Pinpoint the cell where the given text exists, returning its [x, y] midpoint coordinate. 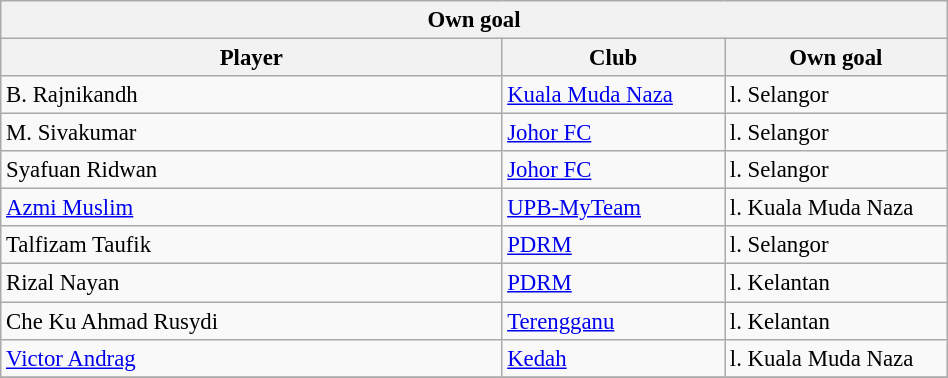
Kuala Muda Naza [614, 95]
Azmi Muslim [252, 208]
Club [614, 58]
Victor Andrag [252, 358]
M. Sivakumar [252, 133]
UPB-MyTeam [614, 208]
Terengganu [614, 321]
Player [252, 58]
Talfizam Taufik [252, 245]
Kedah [614, 358]
B. Rajnikandh [252, 95]
Rizal Nayan [252, 283]
Syafuan Ridwan [252, 170]
Che Ku Ahmad Rusydi [252, 321]
